Return the [x, y] coordinate for the center point of the cell that contains the specified text.  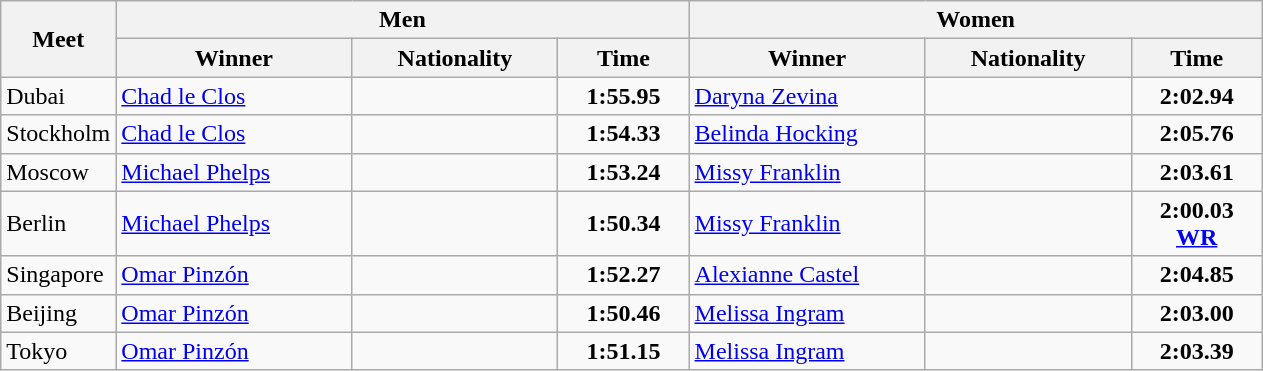
Tokyo [58, 351]
2:03.00 [1196, 313]
Berlin [58, 224]
Meet [58, 39]
Women [976, 20]
2:02.94 [1196, 96]
2:03.39 [1196, 351]
1:50.34 [624, 224]
Alexianne Castel [807, 275]
1:55.95 [624, 96]
2:03.61 [1196, 172]
Men [402, 20]
2:00.03 WR [1196, 224]
Daryna Zevina [807, 96]
Beijing [58, 313]
1:54.33 [624, 134]
1:53.24 [624, 172]
Singapore [58, 275]
Dubai [58, 96]
Moscow [58, 172]
2:05.76 [1196, 134]
1:51.15 [624, 351]
1:50.46 [624, 313]
Belinda Hocking [807, 134]
2:04.85 [1196, 275]
1:52.27 [624, 275]
Stockholm [58, 134]
